Provide the [X, Y] coordinate of the cell's center where the given text is located.  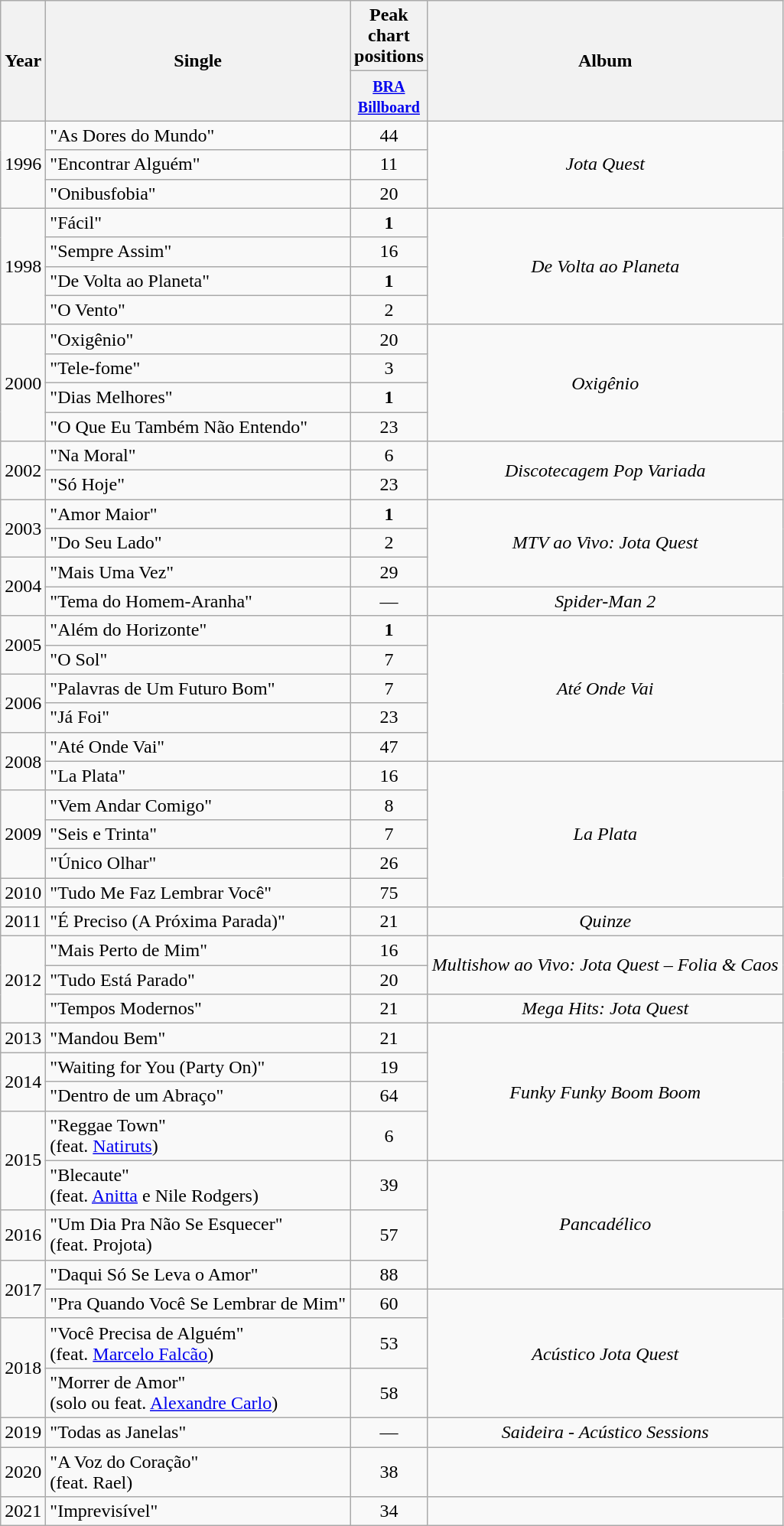
26 [389, 863]
2008 [23, 761]
Oxigênio [605, 382]
1998 [23, 266]
47 [389, 747]
"Reggae Town"(feat. Natiruts) [198, 1135]
2009 [23, 834]
"Fácil" [198, 223]
"Blecaute" (feat. Anitta e Nile Rodgers) [198, 1186]
2011 [23, 922]
De Volta ao Planeta [605, 266]
Acústico Jota Quest [605, 1353]
"Já Foi" [198, 717]
"Pra Quando Você Se Lembrar de Mim" [198, 1303]
38 [389, 1472]
2019 [23, 1432]
39 [389, 1186]
"Um Dia Pra Não Se Esquecer" (feat. Projota) [198, 1235]
Mega Hits: Jota Quest [605, 1009]
"La Plata" [198, 776]
"Imprevisível" [198, 1511]
Saideira - Acústico Sessions [605, 1432]
"Sempre Assim" [198, 252]
2012 [23, 980]
"Dentro de um Abraço" [198, 1096]
"Vem Andar Comigo" [198, 805]
"Oxigênio" [198, 339]
58 [389, 1392]
2003 [23, 529]
2021 [23, 1511]
"Tempos Modernos" [198, 1009]
44 [389, 135]
2010 [23, 893]
75 [389, 893]
2016 [23, 1235]
"É Preciso (A Próxima Parada)" [198, 922]
"Você Precisa de Alguém" (feat. Marcelo Falcão) [198, 1343]
Single [198, 61]
3 [389, 368]
8 [389, 805]
2020 [23, 1472]
"A Voz do Coração" (feat. Rael) [198, 1472]
"O Vento" [198, 310]
"Até Onde Vai" [198, 747]
"Tele-fome" [198, 368]
"O Sol" [198, 659]
"Mais Uma Vez" [198, 572]
"O Que Eu Também Não Entendo" [198, 426]
BRABillboard [389, 96]
"Único Olhar" [198, 863]
2017 [23, 1289]
"Seis e Trinta" [198, 834]
Peak chart positions [389, 36]
"Mais Perto de Mim" [198, 951]
1996 [23, 164]
"Waiting for You (Party On)" [198, 1067]
34 [389, 1511]
Discotecagem Pop Variada [605, 470]
2000 [23, 382]
"Tudo Está Parado" [198, 980]
11 [389, 164]
2015 [23, 1160]
"As Dores do Mundo" [198, 135]
"De Volta ao Planeta" [198, 281]
2014 [23, 1082]
"Dias Melhores" [198, 397]
"Além do Horizonte" [198, 630]
MTV ao Vivo: Jota Quest [605, 543]
"Do Seu Lado" [198, 543]
La Plata [605, 834]
88 [389, 1274]
2006 [23, 703]
Pancadélico [605, 1225]
"Na Moral" [198, 456]
Funky Funky Boom Boom [605, 1092]
53 [389, 1343]
Spider-Man 2 [605, 601]
2018 [23, 1368]
Até Onde Vai [605, 688]
2005 [23, 645]
Jota Quest [605, 164]
"Onibusfobia" [198, 194]
"Amor Maior" [198, 514]
"Mandou Bem" [198, 1038]
"Palavras de Um Futuro Bom" [198, 688]
2002 [23, 470]
"Morrer de Amor" (solo ou feat. Alexandre Carlo) [198, 1392]
"Todas as Janelas" [198, 1432]
Album [605, 61]
29 [389, 572]
Multishow ao Vivo: Jota Quest – Folia & Caos [605, 965]
19 [389, 1067]
"Encontrar Alguém" [198, 164]
Quinze [605, 922]
"Tudo Me Faz Lembrar Você" [198, 893]
2013 [23, 1038]
2004 [23, 587]
57 [389, 1235]
Year [23, 61]
64 [389, 1096]
"Daqui Só Se Leva o Amor" [198, 1274]
"Tema do Homem-Aranha" [198, 601]
60 [389, 1303]
"Só Hoje" [198, 485]
